Extract the (X, Y) coordinate from the center of the cell holding the provided text.  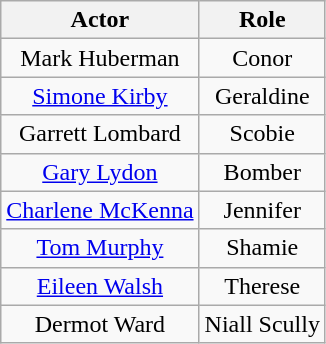
Shamie (262, 248)
Therese (262, 286)
Tom Murphy (100, 248)
Role (262, 20)
Dermot Ward (100, 324)
Conor (262, 58)
Mark Huberman (100, 58)
Actor (100, 20)
Geraldine (262, 96)
Charlene McKenna (100, 210)
Niall Scully (262, 324)
Bomber (262, 172)
Simone Kirby (100, 96)
Eileen Walsh (100, 286)
Scobie (262, 134)
Garrett Lombard (100, 134)
Jennifer (262, 210)
Gary Lydon (100, 172)
